Determine the (x, y) coordinate at the center of the cell enclosing the given text.  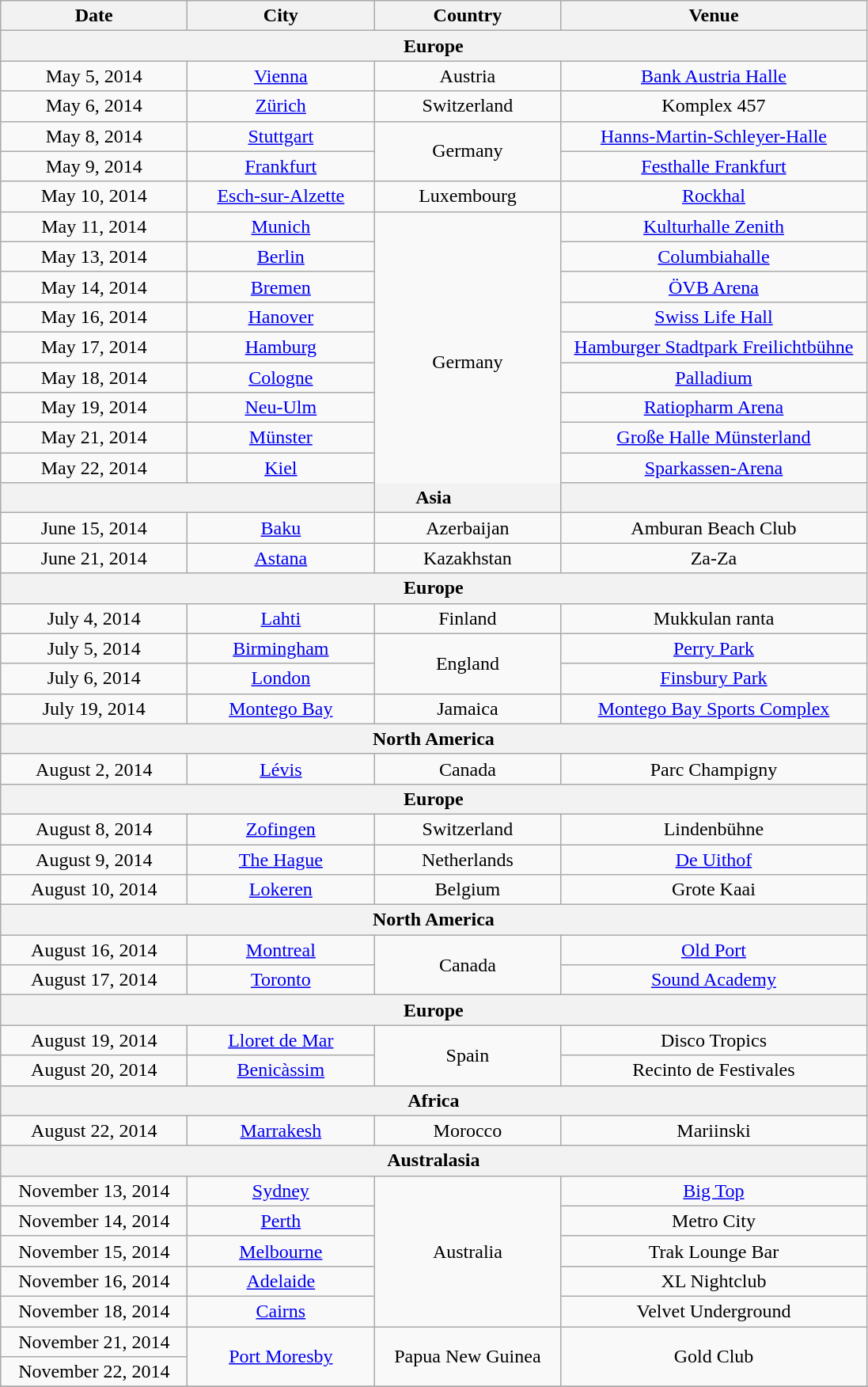
Mariinski (714, 1130)
August 16, 2014 (94, 950)
Finland (468, 618)
May 9, 2014 (94, 166)
Australia (468, 1251)
Vienna (281, 76)
Baku (281, 528)
June 21, 2014 (94, 558)
De Uithof (714, 859)
Hamburg (281, 347)
May 14, 2014 (94, 287)
Stuttgart (281, 136)
Esch-sur-Alzette (281, 196)
Lindenbühne (714, 829)
Perth (281, 1221)
May 18, 2014 (94, 378)
Austria (468, 76)
Netherlands (468, 859)
Sparkassen-Arena (714, 468)
Kazakhstan (468, 558)
Azerbaijan (468, 528)
Velvet Underground (714, 1311)
Lahti (281, 618)
Bank Austria Halle (714, 76)
Frankfurt (281, 166)
Gold Club (714, 1357)
Festhalle Frankfurt (714, 166)
Date (94, 16)
Montego Bay (281, 709)
The Hague (281, 859)
May 21, 2014 (94, 438)
May 19, 2014 (94, 408)
Neu-Ulm (281, 408)
May 17, 2014 (94, 347)
November 16, 2014 (94, 1281)
Cologne (281, 378)
August 9, 2014 (94, 859)
Lokeren (281, 890)
May 10, 2014 (94, 196)
August 2, 2014 (94, 769)
November 18, 2014 (94, 1311)
Große Halle Münsterland (714, 438)
May 8, 2014 (94, 136)
Parc Champigny (714, 769)
Finsbury Park (714, 678)
Lloret de Mar (281, 1040)
Kiel (281, 468)
Melbourne (281, 1251)
Australasia (434, 1161)
London (281, 678)
Recinto de Festivales (714, 1070)
May 22, 2014 (94, 468)
Big Top (714, 1191)
May 5, 2014 (94, 76)
August 8, 2014 (94, 829)
Sydney (281, 1191)
Old Port (714, 950)
Lévis (281, 769)
May 11, 2014 (94, 226)
Rockhal (714, 196)
Berlin (281, 256)
Komplex 457 (714, 106)
Adelaide (281, 1281)
England (468, 663)
November 14, 2014 (94, 1221)
August 19, 2014 (94, 1040)
May 6, 2014 (94, 106)
Mukkulan ranta (714, 618)
July 6, 2014 (94, 678)
Luxembourg (468, 196)
August 17, 2014 (94, 980)
Zofingen (281, 829)
Disco Tropics (714, 1040)
Jamaica (468, 709)
Port Moresby (281, 1357)
Columbiahalle (714, 256)
August 22, 2014 (94, 1130)
Bremen (281, 287)
Amburan Beach Club (714, 528)
Astana (281, 558)
May 13, 2014 (94, 256)
November 21, 2014 (94, 1342)
Cairns (281, 1311)
Za-Za (714, 558)
Sound Academy (714, 980)
Münster (281, 438)
Palladium (714, 378)
Belgium (468, 890)
Country (468, 16)
Grote Kaai (714, 890)
City (281, 16)
Metro City (714, 1221)
Hanover (281, 317)
Africa (434, 1100)
November 15, 2014 (94, 1251)
Birmingham (281, 648)
XL Nightclub (714, 1281)
Montego Bay Sports Complex (714, 709)
Hamburger Stadtpark Freilichtbühne (714, 347)
August 20, 2014 (94, 1070)
Asia (434, 498)
Zürich (281, 106)
July 4, 2014 (94, 618)
Perry Park (714, 648)
Montreal (281, 950)
May 16, 2014 (94, 317)
November 22, 2014 (94, 1372)
July 19, 2014 (94, 709)
Hanns-Martin-Schleyer-Halle (714, 136)
Trak Lounge Bar (714, 1251)
Kulturhalle Zenith (714, 226)
June 15, 2014 (94, 528)
Munich (281, 226)
August 10, 2014 (94, 890)
Venue (714, 16)
Marrakesh (281, 1130)
Swiss Life Hall (714, 317)
Toronto (281, 980)
Benicàssim (281, 1070)
Papua New Guinea (468, 1357)
Ratiopharm Arena (714, 408)
July 5, 2014 (94, 648)
Morocco (468, 1130)
Spain (468, 1055)
ÖVB Arena (714, 287)
November 13, 2014 (94, 1191)
